From the cell containing the given text, extract its center point as (X, Y) coordinate. 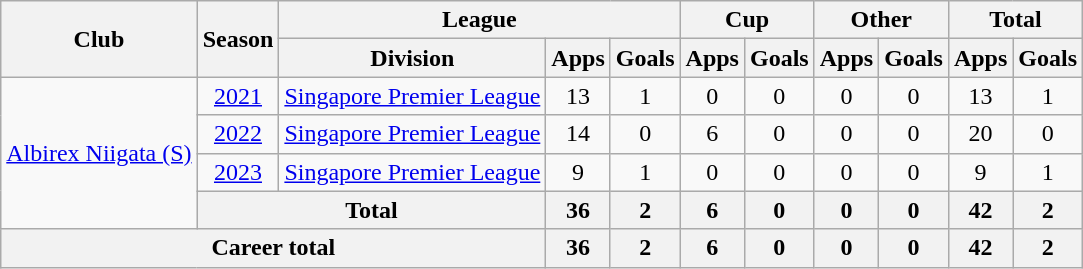
Albirex Niigata (S) (99, 153)
Other (881, 20)
20 (980, 134)
Season (238, 39)
14 (578, 134)
2023 (238, 172)
2021 (238, 96)
Club (99, 39)
Division (412, 58)
League (480, 20)
2022 (238, 134)
Cup (747, 20)
Career total (274, 248)
